For the text-containing cell, return its midpoint in [x, y] coordinate format. 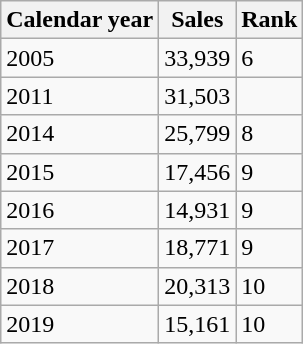
14,931 [198, 210]
8 [270, 134]
2018 [80, 286]
2011 [80, 96]
Sales [198, 20]
2016 [80, 210]
2014 [80, 134]
Calendar year [80, 20]
25,799 [198, 134]
2015 [80, 172]
6 [270, 58]
2019 [80, 324]
20,313 [198, 286]
2005 [80, 58]
18,771 [198, 248]
31,503 [198, 96]
17,456 [198, 172]
Rank [270, 20]
33,939 [198, 58]
2017 [80, 248]
15,161 [198, 324]
